Scan for the cell matching the given text and deliver its [X, Y] coordinate at center. 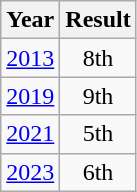
8th [98, 58]
2023 [30, 172]
5th [98, 134]
6th [98, 172]
Result [98, 20]
2019 [30, 96]
Year [30, 20]
2021 [30, 134]
2013 [30, 58]
9th [98, 96]
